Determine the (x, y) coordinate at the center of the cell enclosing the given text.  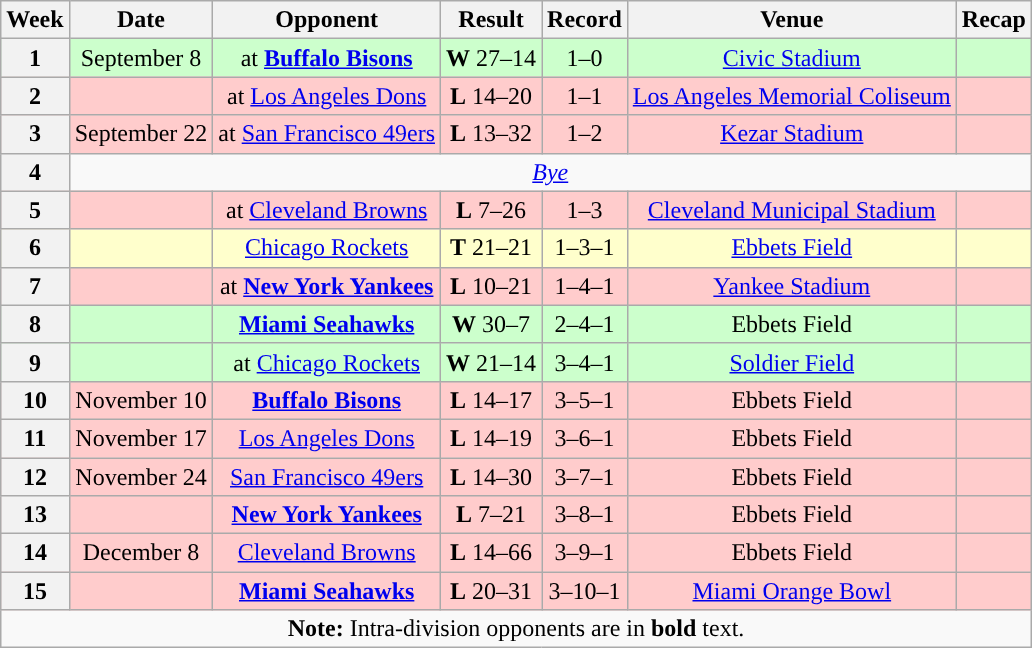
2 (35, 96)
1–3 (585, 210)
L 14–20 (492, 96)
3–5–1 (585, 400)
3–4–1 (585, 362)
Los Angeles Dons (327, 438)
Yankee Stadium (792, 286)
L 14–17 (492, 400)
1–2 (585, 134)
1–1 (585, 96)
Kezar Stadium (792, 134)
5 (35, 210)
September 22 (141, 134)
Soldier Field (792, 362)
8 (35, 324)
Chicago Rockets (327, 248)
3–8–1 (585, 515)
New York Yankees (327, 515)
4 (35, 172)
L 13–32 (492, 134)
L 14–19 (492, 438)
Note: Intra-division opponents are in bold text. (516, 629)
L 20–31 (492, 591)
12 (35, 477)
at Los Angeles Dons (327, 96)
3–7–1 (585, 477)
3–10–1 (585, 591)
14 (35, 553)
Buffalo Bisons (327, 400)
9 (35, 362)
Cleveland Browns (327, 553)
Los Angeles Memorial Coliseum (792, 96)
W 27–14 (492, 58)
7 (35, 286)
3–9–1 (585, 553)
Opponent (327, 20)
11 (35, 438)
13 (35, 515)
Record (585, 20)
6 (35, 248)
at Cleveland Browns (327, 210)
3–6–1 (585, 438)
10 (35, 400)
November 10 (141, 400)
at Buffalo Bisons (327, 58)
1–0 (585, 58)
Cleveland Municipal Stadium (792, 210)
Recap (994, 20)
1 (35, 58)
Miami Orange Bowl (792, 591)
Week (35, 20)
L 14–66 (492, 553)
L 10–21 (492, 286)
Civic Stadium (792, 58)
November 24 (141, 477)
September 8 (141, 58)
San Francisco 49ers (327, 477)
Result (492, 20)
W 21–14 (492, 362)
Date (141, 20)
L 7–26 (492, 210)
L 14–30 (492, 477)
November 17 (141, 438)
1–4–1 (585, 286)
at New York Yankees (327, 286)
Venue (792, 20)
Bye (550, 172)
1–3–1 (585, 248)
2–4–1 (585, 324)
T 21–21 (492, 248)
December 8 (141, 553)
at Chicago Rockets (327, 362)
L 7–21 (492, 515)
15 (35, 591)
3 (35, 134)
W 30–7 (492, 324)
at San Francisco 49ers (327, 134)
